Output the [X, Y] coordinate of the center of the cell containing the given text.  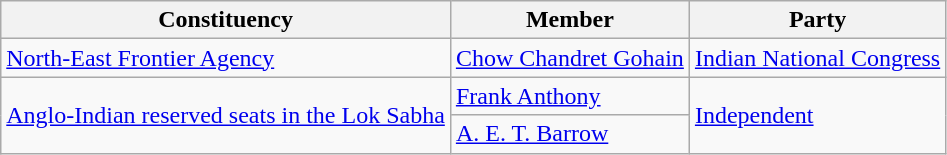
Chow Chandret Gohain [570, 58]
Frank Anthony [570, 96]
North-East Frontier Agency [226, 58]
A. E. T. Barrow [570, 134]
Anglo-Indian reserved seats in the Lok Sabha [226, 115]
Indian National Congress [817, 58]
Party [817, 20]
Constituency [226, 20]
Independent [817, 115]
Member [570, 20]
